Identify which cell holds the provided text, then report its [X, Y] central coordinate. 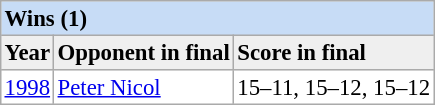
Wins (1) [218, 18]
Year [28, 52]
Peter Nicol [144, 87]
Opponent in final [144, 52]
1998 [28, 87]
15–11, 15–12, 15–12 [334, 87]
Score in final [334, 52]
